Detect which cell encompasses the target text, then output its [x, y] center coordinate. 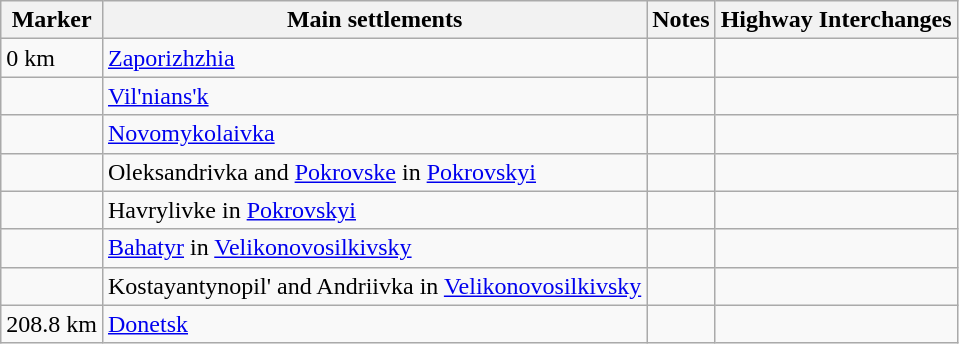
208.8 km [52, 324]
Kostayantynopil' and Andriivka in Velikonovosilkivsky [374, 286]
Novomykolaivka [374, 134]
Zaporizhzhia [374, 58]
Highway Interchanges [836, 20]
Oleksandrivka and Pokrovske in Pokrovskyi [374, 172]
0 km [52, 58]
Donetsk [374, 324]
Vil'nians'k [374, 96]
Bahatyr in Velikonovosilkivsky [374, 248]
Main settlements [374, 20]
Marker [52, 20]
Notes [681, 20]
Havrylivke in Pokrovskyi [374, 210]
